Capture the cell that displays the provided text and extract its (X, Y) central coordinate. 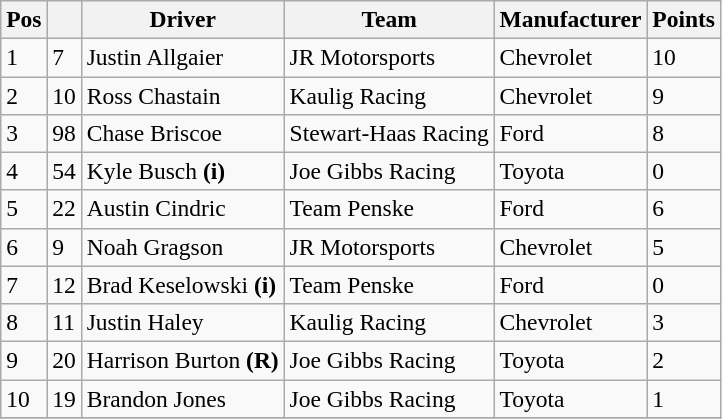
Noah Gragson (182, 247)
Pos (24, 19)
12 (64, 285)
19 (64, 398)
Harrison Burton (R) (182, 360)
Team (389, 19)
Brad Keselowski (i) (182, 285)
Stewart-Haas Racing (389, 133)
98 (64, 133)
22 (64, 209)
Ross Chastain (182, 95)
Chase Briscoe (182, 133)
11 (64, 322)
Justin Allgaier (182, 57)
Points (684, 19)
4 (24, 171)
Brandon Jones (182, 398)
Manufacturer (570, 19)
Austin Cindric (182, 209)
54 (64, 171)
Justin Haley (182, 322)
Kyle Busch (i) (182, 171)
Driver (182, 19)
20 (64, 360)
